Scan for the cell matching the given text and deliver its [X, Y] coordinate at center. 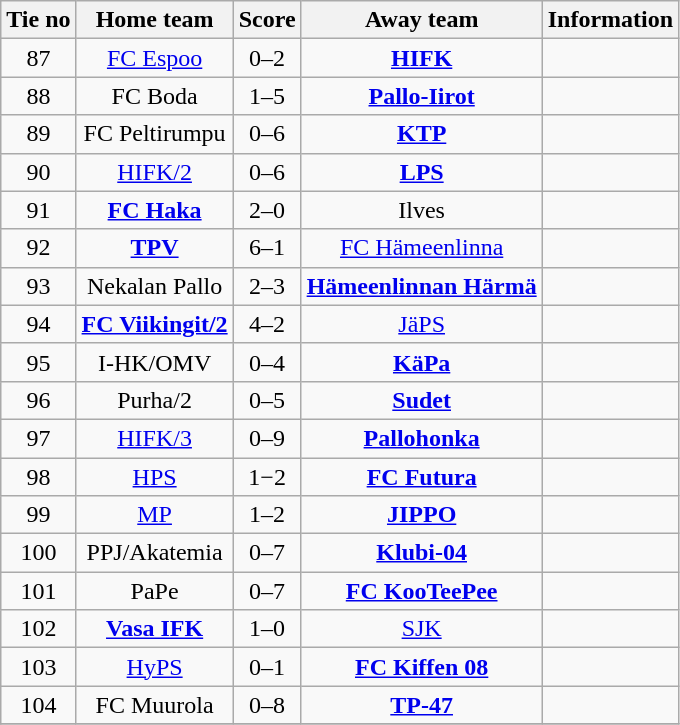
Sudet [422, 400]
104 [38, 705]
TP-47 [422, 705]
93 [38, 286]
101 [38, 591]
6–1 [267, 248]
FC Viikingit/2 [154, 324]
89 [38, 134]
Purha/2 [154, 400]
JIPPO [422, 515]
91 [38, 210]
0–2 [267, 58]
88 [38, 96]
FC Boda [154, 96]
HIFK/3 [154, 438]
FC Muurola [154, 705]
SJK [422, 629]
HyPS [154, 667]
Pallo-Iirot [422, 96]
PaPe [154, 591]
Tie no [38, 20]
FC Kiffen 08 [422, 667]
KTP [422, 134]
KäPa [422, 362]
Away team [422, 20]
FC Haka [154, 210]
Ilves [422, 210]
Score [267, 20]
MP [154, 515]
87 [38, 58]
0–1 [267, 667]
Hämeenlinnan Härmä [422, 286]
1–0 [267, 629]
100 [38, 553]
0–4 [267, 362]
HIFK/2 [154, 172]
HPS [154, 477]
Home team [154, 20]
JäPS [422, 324]
90 [38, 172]
FC Futura [422, 477]
2–0 [267, 210]
95 [38, 362]
1–5 [267, 96]
4–2 [267, 324]
FC Hämeenlinna [422, 248]
1−2 [267, 477]
FC Peltirumpu [154, 134]
99 [38, 515]
102 [38, 629]
2–3 [267, 286]
0–9 [267, 438]
98 [38, 477]
Information [610, 20]
103 [38, 667]
Vasa IFK [154, 629]
0–8 [267, 705]
Nekalan Pallo [154, 286]
Klubi-04 [422, 553]
HIFK [422, 58]
1–2 [267, 515]
94 [38, 324]
TPV [154, 248]
LPS [422, 172]
97 [38, 438]
96 [38, 400]
FC KooTeePee [422, 591]
I-HK/OMV [154, 362]
0–5 [267, 400]
Pallohonka [422, 438]
FC Espoo [154, 58]
92 [38, 248]
PPJ/Akatemia [154, 553]
